Output the (x, y) coordinate of the center of the cell containing the given text.  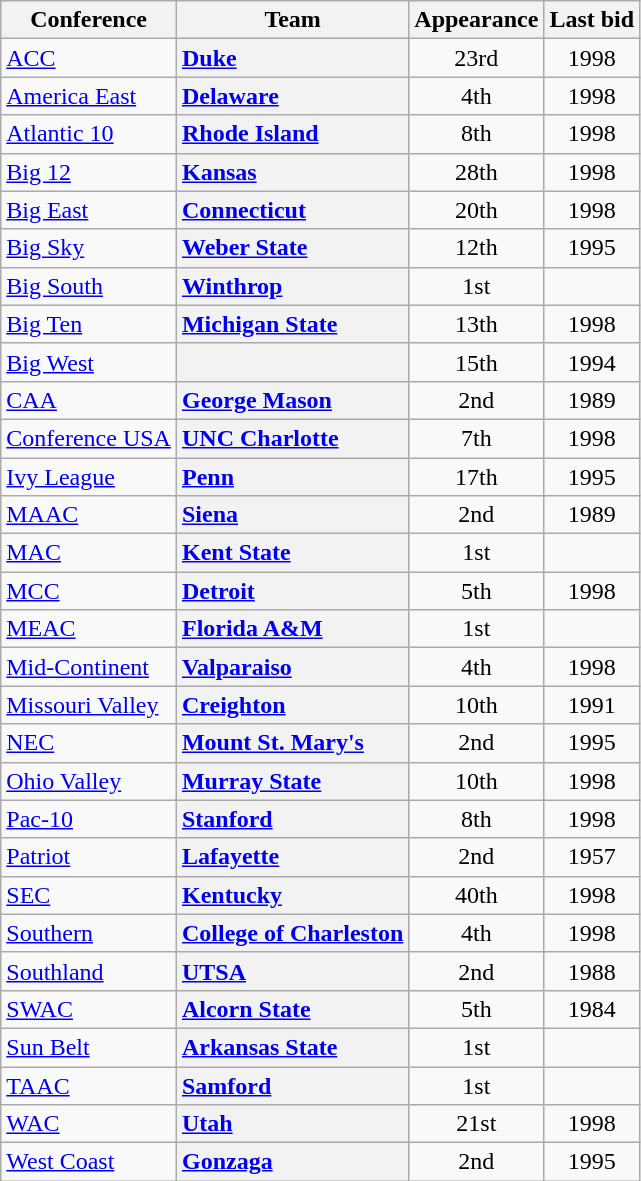
Florida A&M (292, 629)
Pac-10 (89, 819)
Conference (89, 20)
Alcorn State (292, 1009)
12th (476, 248)
17th (476, 477)
Mount St. Mary's (292, 743)
Utah (292, 1124)
21st (476, 1124)
Missouri Valley (89, 705)
MEAC (89, 629)
1991 (592, 705)
ACC (89, 58)
UNC Charlotte (292, 438)
Penn (292, 477)
MAC (89, 553)
23rd (476, 58)
1957 (592, 857)
Murray State (292, 781)
Big 12 (89, 172)
13th (476, 324)
Gonzaga (292, 1162)
MCC (89, 591)
SWAC (89, 1009)
Ohio Valley (89, 781)
Arkansas State (292, 1047)
1984 (592, 1009)
NEC (89, 743)
40th (476, 895)
Detroit (292, 591)
Big Sky (89, 248)
Creighton (292, 705)
1988 (592, 971)
Big South (89, 286)
Team (292, 20)
George Mason (292, 400)
Conference USA (89, 438)
College of Charleston (292, 933)
TAAC (89, 1085)
Rhode Island (292, 134)
Kentucky (292, 895)
Appearance (476, 20)
Big West (89, 362)
Duke (292, 58)
Siena (292, 515)
20th (476, 210)
Last bid (592, 20)
Ivy League (89, 477)
Big Ten (89, 324)
15th (476, 362)
SEC (89, 895)
Southland (89, 971)
Stanford (292, 819)
America East (89, 96)
West Coast (89, 1162)
Kansas (292, 172)
Sun Belt (89, 1047)
Samford (292, 1085)
CAA (89, 400)
Southern (89, 933)
Patriot (89, 857)
7th (476, 438)
MAAC (89, 515)
Weber State (292, 248)
Big East (89, 210)
28th (476, 172)
Valparaiso (292, 667)
Delaware (292, 96)
Mid-Continent (89, 667)
1994 (592, 362)
Atlantic 10 (89, 134)
Michigan State (292, 324)
Connecticut (292, 210)
WAC (89, 1124)
UTSA (292, 971)
Kent State (292, 553)
Lafayette (292, 857)
Winthrop (292, 286)
